Locate the cell with the specified text and output its [x, y] center coordinate. 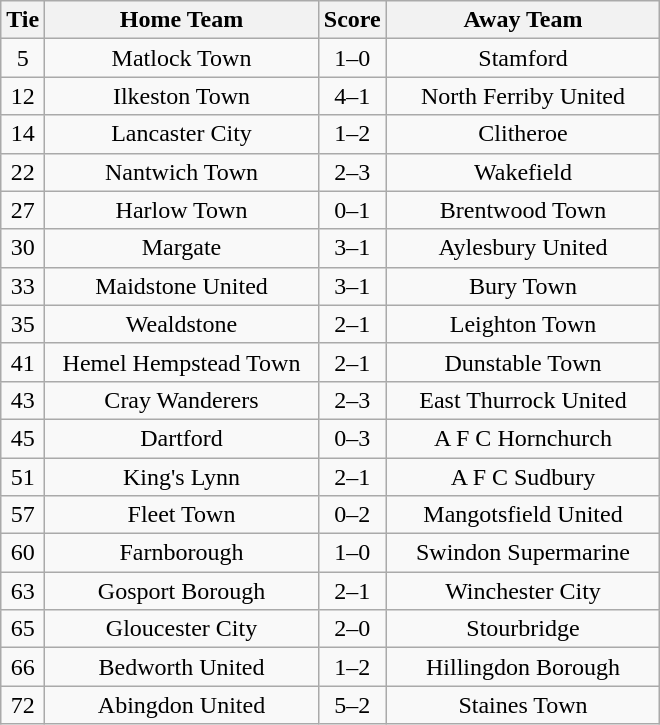
Cray Wanderers [182, 400]
45 [23, 438]
Away Team [523, 20]
66 [23, 667]
Maidstone United [182, 286]
2–0 [352, 629]
Matlock Town [182, 58]
57 [23, 515]
Stamford [523, 58]
A F C Sudbury [523, 477]
Score [352, 20]
Clitheroe [523, 134]
Bury Town [523, 286]
0–3 [352, 438]
Staines Town [523, 705]
43 [23, 400]
0–2 [352, 515]
51 [23, 477]
Nantwich Town [182, 172]
22 [23, 172]
North Ferriby United [523, 96]
5 [23, 58]
Wealdstone [182, 324]
72 [23, 705]
Dartford [182, 438]
Wakefield [523, 172]
Tie [23, 20]
41 [23, 362]
Brentwood Town [523, 210]
Home Team [182, 20]
Abingdon United [182, 705]
Lancaster City [182, 134]
East Thurrock United [523, 400]
Hemel Hempstead Town [182, 362]
Gloucester City [182, 629]
60 [23, 553]
Ilkeston Town [182, 96]
Bedworth United [182, 667]
14 [23, 134]
Harlow Town [182, 210]
Margate [182, 248]
A F C Hornchurch [523, 438]
65 [23, 629]
27 [23, 210]
Gosport Borough [182, 591]
Winchester City [523, 591]
30 [23, 248]
Hillingdon Borough [523, 667]
Farnborough [182, 553]
Mangotsfield United [523, 515]
5–2 [352, 705]
Aylesbury United [523, 248]
33 [23, 286]
Swindon Supermarine [523, 553]
35 [23, 324]
63 [23, 591]
Leighton Town [523, 324]
12 [23, 96]
0–1 [352, 210]
Dunstable Town [523, 362]
4–1 [352, 96]
Fleet Town [182, 515]
King's Lynn [182, 477]
Stourbridge [523, 629]
